Provide the (x, y) coordinate of the cell's center where the given text is located.  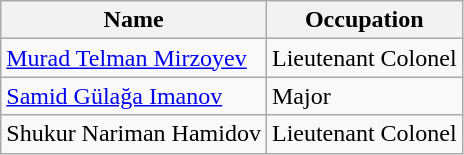
Occupation (364, 20)
Shukur Nariman Hamidov (134, 134)
Major (364, 96)
Name (134, 20)
Murad Telman Mirzoyev (134, 58)
Samid Gülağa Imanov (134, 96)
